Determine the (x, y) coordinate at the center of the cell enclosing the given text.  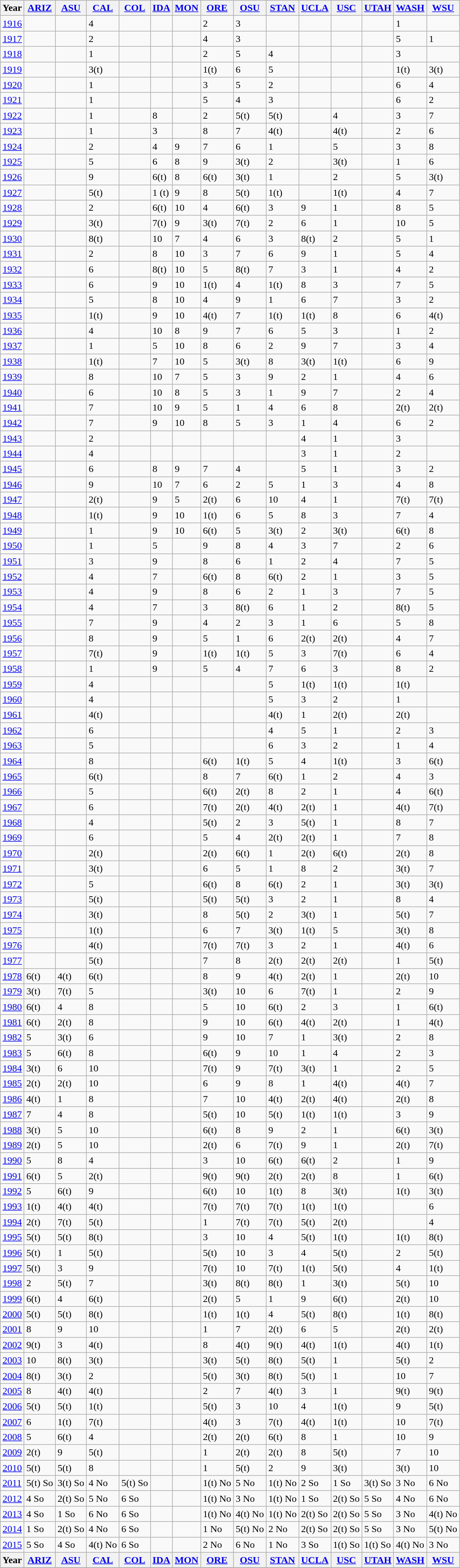
1959 (12, 684)
1934 (12, 300)
1 (t) (162, 193)
1963 (12, 746)
1925 (12, 161)
1979 (12, 992)
1966 (12, 792)
2002 (12, 1345)
1953 (12, 592)
1997 (12, 1268)
1941 (12, 407)
1947 (12, 500)
1973 (12, 899)
1970 (12, 853)
1986 (12, 1099)
1948 (12, 515)
1982 (12, 1038)
2005 (12, 1391)
1962 (12, 730)
2013 (12, 1514)
1992 (12, 1191)
2009 (12, 1453)
1990 (12, 1160)
1961 (12, 715)
1938 (12, 361)
1931 (12, 254)
2000 (12, 1314)
2015 (12, 1545)
1950 (12, 546)
1980 (12, 1007)
1967 (12, 807)
1927 (12, 193)
1935 (12, 315)
1976 (12, 945)
1972 (12, 884)
1995 (12, 1237)
1998 (12, 1283)
1977 (12, 961)
1974 (12, 914)
2006 (12, 1406)
1930 (12, 239)
1958 (12, 669)
1937 (12, 346)
1960 (12, 700)
1984 (12, 1068)
1946 (12, 484)
1922 (12, 115)
1936 (12, 331)
1923 (12, 131)
1971 (12, 868)
1999 (12, 1299)
1957 (12, 653)
1978 (12, 976)
1954 (12, 607)
1921 (12, 100)
1965 (12, 776)
1987 (12, 1114)
1939 (12, 377)
1994 (12, 1222)
1932 (12, 269)
2008 (12, 1437)
1993 (12, 1207)
2011 (12, 1483)
2012 (12, 1499)
1951 (12, 561)
1933 (12, 285)
2 So (315, 1483)
1996 (12, 1253)
1956 (12, 638)
1981 (12, 1022)
1920 (12, 85)
1969 (12, 838)
1919 (12, 69)
2014 (12, 1529)
1949 (12, 530)
1916 (12, 23)
1964 (12, 761)
1928 (12, 208)
1918 (12, 54)
2001 (12, 1329)
1968 (12, 822)
1952 (12, 576)
3 So (315, 1545)
1943 (12, 438)
1975 (12, 930)
2007 (12, 1421)
2004 (12, 1375)
1989 (12, 1145)
1985 (12, 1084)
1983 (12, 1053)
1988 (12, 1130)
1929 (12, 223)
1940 (12, 392)
1955 (12, 623)
1991 (12, 1176)
1917 (12, 39)
2010 (12, 1468)
1942 (12, 423)
1945 (12, 469)
1926 (12, 177)
1944 (12, 454)
2003 (12, 1360)
1924 (12, 146)
